Return the (x, y) coordinate for the center point of the cell that contains the specified text.  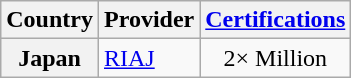
Certifications (276, 20)
Country (50, 20)
RIAJ (148, 58)
2× Million (276, 58)
Provider (148, 20)
Japan (50, 58)
